Output the (x, y) coordinate of the center of the cell containing the given text.  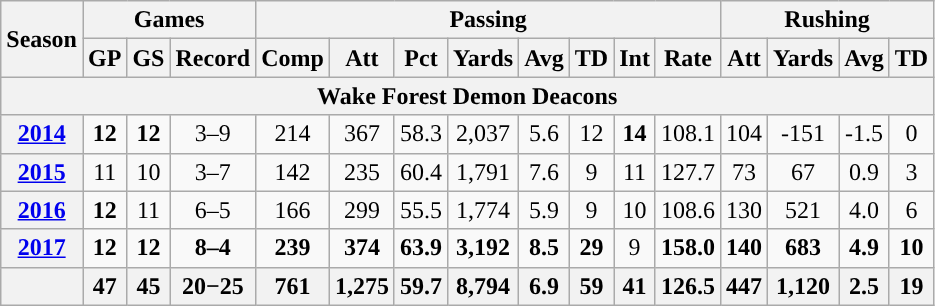
0.9 (864, 172)
8.5 (544, 248)
67 (804, 172)
59.7 (420, 286)
Rushing (826, 20)
6 (911, 210)
130 (744, 210)
521 (804, 210)
4.9 (864, 248)
1,120 (804, 286)
Comp (293, 58)
Int (635, 58)
Games (168, 20)
374 (362, 248)
2016 (42, 210)
127.7 (688, 172)
47 (104, 286)
5.9 (544, 210)
8,794 (484, 286)
2015 (42, 172)
19 (911, 286)
1,774 (484, 210)
2014 (42, 134)
Wake Forest Demon Deacons (468, 96)
299 (362, 210)
45 (148, 286)
3 (911, 172)
8–4 (213, 248)
6–5 (213, 210)
2,037 (484, 134)
1,791 (484, 172)
4.0 (864, 210)
142 (293, 172)
2.5 (864, 286)
29 (591, 248)
59 (591, 286)
14 (635, 134)
0 (911, 134)
166 (293, 210)
73 (744, 172)
367 (362, 134)
235 (362, 172)
20−25 (213, 286)
-1.5 (864, 134)
GS (148, 58)
104 (744, 134)
Pct (420, 58)
5.6 (544, 134)
Season (42, 39)
60.4 (420, 172)
761 (293, 286)
140 (744, 248)
3–7 (213, 172)
126.5 (688, 286)
Passing (488, 20)
Record (213, 58)
447 (744, 286)
58.3 (420, 134)
158.0 (688, 248)
108.1 (688, 134)
214 (293, 134)
Rate (688, 58)
2017 (42, 248)
108.6 (688, 210)
-151 (804, 134)
1,275 (362, 286)
6.9 (544, 286)
3–9 (213, 134)
3,192 (484, 248)
63.9 (420, 248)
55.5 (420, 210)
41 (635, 286)
683 (804, 248)
7.6 (544, 172)
239 (293, 248)
GP (104, 58)
